Capture the cell that displays the provided text and extract its (x, y) central coordinate. 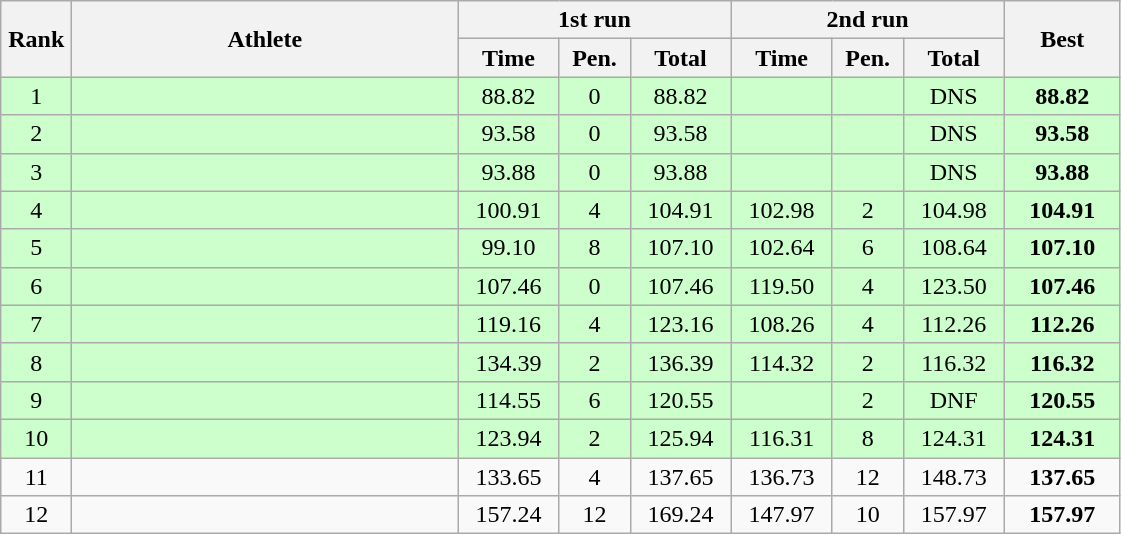
Best (1062, 39)
133.65 (508, 477)
7 (36, 324)
114.32 (782, 362)
104.98 (954, 210)
108.64 (954, 248)
11 (36, 477)
102.64 (782, 248)
108.26 (782, 324)
9 (36, 400)
125.94 (680, 438)
99.10 (508, 248)
116.31 (782, 438)
157.24 (508, 515)
119.50 (782, 286)
2nd run (868, 20)
100.91 (508, 210)
123.50 (954, 286)
136.73 (782, 477)
147.97 (782, 515)
119.16 (508, 324)
102.98 (782, 210)
3 (36, 172)
Rank (36, 39)
1 (36, 96)
169.24 (680, 515)
DNF (954, 400)
136.39 (680, 362)
Athlete (265, 39)
5 (36, 248)
148.73 (954, 477)
1st run (594, 20)
134.39 (508, 362)
123.94 (508, 438)
114.55 (508, 400)
123.16 (680, 324)
